Identify which cell holds the provided text, then report its [x, y] central coordinate. 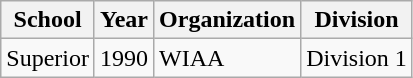
Division [357, 20]
Division 1 [357, 58]
Organization [228, 20]
Year [124, 20]
WIAA [228, 58]
Superior [48, 58]
1990 [124, 58]
School [48, 20]
